Pinpoint the cell where the given text exists, returning its [x, y] midpoint coordinate. 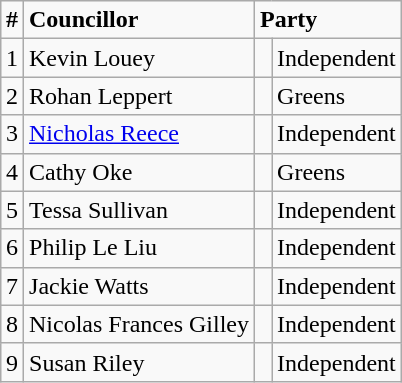
3 [12, 134]
6 [12, 248]
Nicholas Reece [140, 134]
4 [12, 172]
Councillor [140, 20]
7 [12, 286]
Nicolas Frances Gilley [140, 324]
Party [328, 20]
# [12, 20]
2 [12, 96]
Jackie Watts [140, 286]
1 [12, 58]
Tessa Sullivan [140, 210]
Susan Riley [140, 362]
Rohan Leppert [140, 96]
Philip Le Liu [140, 248]
5 [12, 210]
Cathy Oke [140, 172]
9 [12, 362]
Kevin Louey [140, 58]
8 [12, 324]
